Determine the (x, y) coordinate at the center of the cell enclosing the given text.  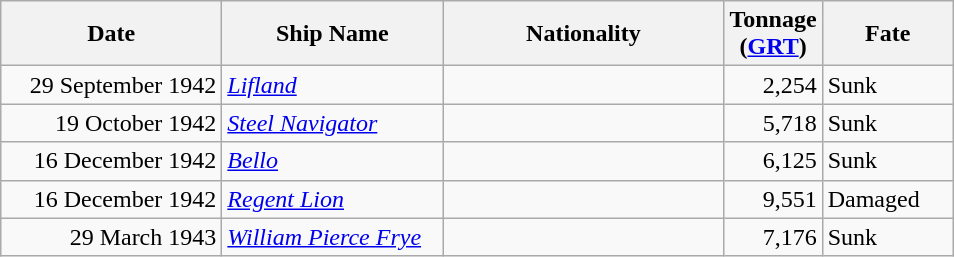
29 March 1943 (112, 237)
7,176 (773, 237)
Bello (332, 161)
2,254 (773, 85)
Date (112, 34)
Fate (888, 34)
Steel Navigator (332, 123)
9,551 (773, 199)
William Pierce Frye (332, 237)
29 September 1942 (112, 85)
Nationality (584, 34)
19 October 1942 (112, 123)
Tonnage(GRT) (773, 34)
Lifland (332, 85)
Regent Lion (332, 199)
Damaged (888, 199)
5,718 (773, 123)
6,125 (773, 161)
Ship Name (332, 34)
